Search for the cell housing the specified text and yield its [x, y] center coordinate. 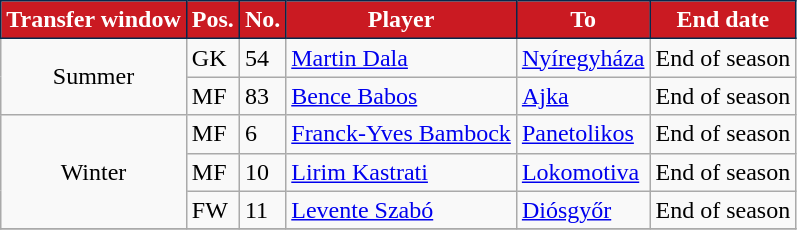
GK [212, 58]
Pos. [212, 20]
Bence Babos [402, 96]
End date [723, 20]
11 [262, 210]
Franck-Yves Bambock [402, 134]
Player [402, 20]
Diósgyőr [583, 210]
No. [262, 20]
Summer [94, 77]
Ajka [583, 96]
Martin Dala [402, 58]
54 [262, 58]
To [583, 20]
10 [262, 172]
Transfer window [94, 20]
Panetolikos [583, 134]
6 [262, 134]
Nyíregyháza [583, 58]
Winter [94, 172]
Lirim Kastrati [402, 172]
83 [262, 96]
Levente Szabó [402, 210]
FW [212, 210]
Lokomotiva [583, 172]
